Detect which cell encompasses the target text, then output its [X, Y] center coordinate. 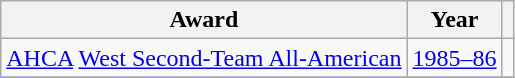
Year [454, 20]
1985–86 [454, 58]
AHCA West Second-Team All-American [204, 58]
Award [204, 20]
